Return [X, Y] of the center of cell containing provided text 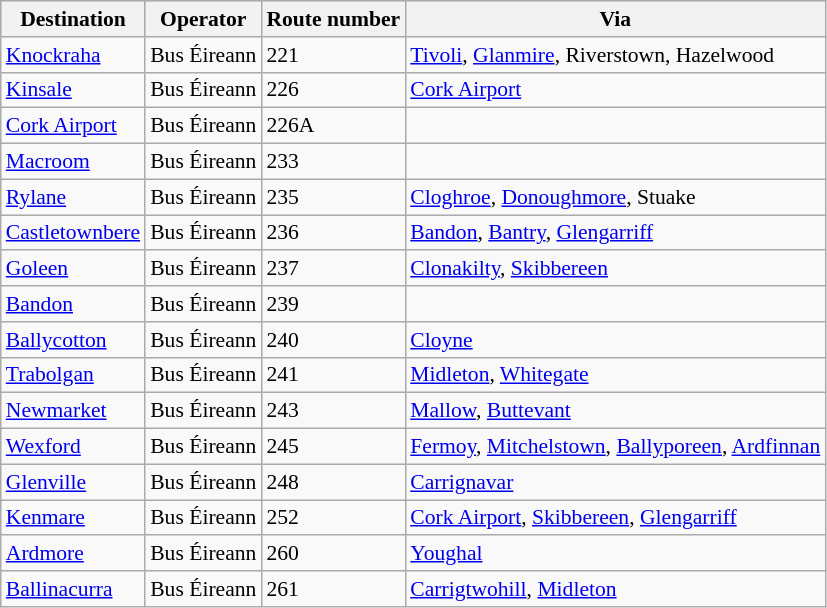
Bandon [73, 304]
Carrigtwohill, Midleton [615, 589]
Via [615, 19]
240 [333, 340]
Carrignavar [615, 482]
239 [333, 304]
236 [333, 233]
Cork Airport, Skibbereen, Glengarriff [615, 518]
Destination [73, 19]
Fermoy, Mitchelstown, Ballyporeen, Ardfinnan [615, 447]
Glenville [73, 482]
Ardmore [73, 554]
Route number [333, 19]
226 [333, 90]
260 [333, 554]
Cloyne [615, 340]
Kinsale [73, 90]
Cloghroe, Donoughmore, Stuake [615, 197]
Newmarket [73, 411]
226A [333, 126]
237 [333, 269]
241 [333, 375]
Youghal [615, 554]
261 [333, 589]
Ballinacurra [73, 589]
Trabolgan [73, 375]
245 [333, 447]
Bandon, Bantry, Glengarriff [615, 233]
Operator [203, 19]
252 [333, 518]
248 [333, 482]
Ballycotton [73, 340]
Knockraha [73, 55]
Clonakilty, Skibbereen [615, 269]
Wexford [73, 447]
233 [333, 162]
235 [333, 197]
Macroom [73, 162]
Goleen [73, 269]
Midleton, Whitegate [615, 375]
Tivoli, Glanmire, Riverstown, Hazelwood [615, 55]
Rylane [73, 197]
Kenmare [73, 518]
243 [333, 411]
221 [333, 55]
Castletownbere [73, 233]
Mallow, Buttevant [615, 411]
